Scan for the cell matching the given text and deliver its (X, Y) coordinate at center. 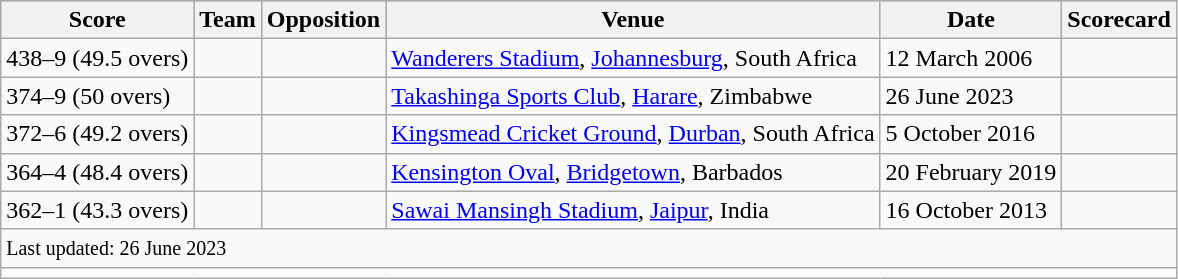
Opposition (323, 20)
438–9 (49.5 overs) (98, 58)
12 March 2006 (971, 58)
Venue (633, 20)
Scorecard (1120, 20)
Score (98, 20)
Kingsmead Cricket Ground, Durban, South Africa (633, 134)
Last updated: 26 June 2023 (589, 248)
Kensington Oval, Bridgetown, Barbados (633, 172)
20 February 2019 (971, 172)
26 June 2023 (971, 96)
364–4 (48.4 overs) (98, 172)
5 October 2016 (971, 134)
16 October 2013 (971, 210)
362–1 (43.3 overs) (98, 210)
Date (971, 20)
Takashinga Sports Club, Harare, Zimbabwe (633, 96)
372–6 (49.2 overs) (98, 134)
374–9 (50 overs) (98, 96)
Team (228, 20)
Wanderers Stadium, Johannesburg, South Africa (633, 58)
Sawai Mansingh Stadium, Jaipur, India (633, 210)
